Capture the cell that displays the provided text and extract its [x, y] central coordinate. 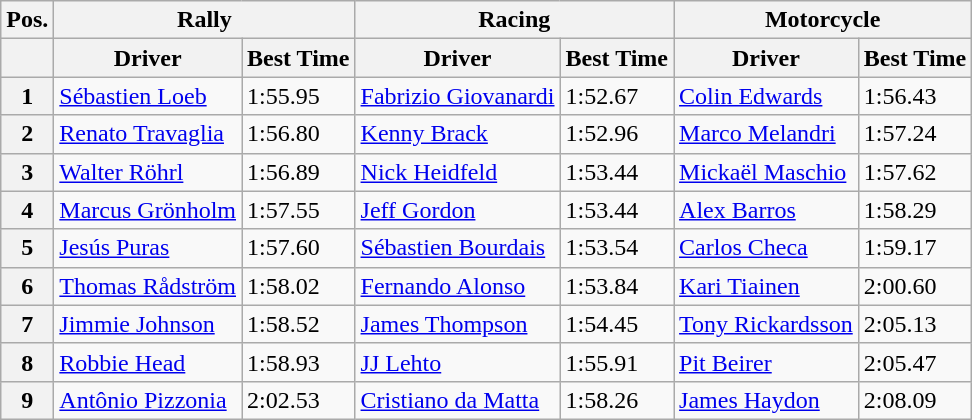
1:55.95 [299, 96]
Fernando Alonso [458, 286]
Antônio Pizzonia [148, 400]
1:52.67 [617, 96]
1 [28, 96]
Robbie Head [148, 362]
Jimmie Johnson [148, 324]
2:02.53 [299, 400]
1:58.52 [299, 324]
Nick Heidfeld [458, 172]
Sébastien Loeb [148, 96]
Marcus Grönholm [148, 210]
Mickaël Maschio [766, 172]
James Haydon [766, 400]
4 [28, 210]
1:53.54 [617, 248]
1:58.02 [299, 286]
2 [28, 134]
1:56.89 [299, 172]
Kenny Brack [458, 134]
1:58.29 [915, 210]
1:56.80 [299, 134]
Cristiano da Matta [458, 400]
Pit Beirer [766, 362]
1:57.55 [299, 210]
9 [28, 400]
Colin Edwards [766, 96]
Rally [204, 20]
8 [28, 362]
1:58.93 [299, 362]
James Thompson [458, 324]
Sébastien Bourdais [458, 248]
5 [28, 248]
3 [28, 172]
1:55.91 [617, 362]
1:58.26 [617, 400]
7 [28, 324]
1:52.96 [617, 134]
Pos. [28, 20]
1:57.24 [915, 134]
6 [28, 286]
Tony Rickardsson [766, 324]
Walter Röhrl [148, 172]
Carlos Checa [766, 248]
Thomas Rådström [148, 286]
1:56.43 [915, 96]
Racing [514, 20]
Alex Barros [766, 210]
Jesús Puras [148, 248]
2:08.09 [915, 400]
1:53.84 [617, 286]
Jeff Gordon [458, 210]
2:05.13 [915, 324]
1:54.45 [617, 324]
2:00.60 [915, 286]
1:57.62 [915, 172]
JJ Lehto [458, 362]
1:59.17 [915, 248]
Renato Travaglia [148, 134]
1:57.60 [299, 248]
Marco Melandri [766, 134]
2:05.47 [915, 362]
Kari Tiainen [766, 286]
Motorcycle [823, 20]
Fabrizio Giovanardi [458, 96]
